For the text-containing cell, return its midpoint in [X, Y] coordinate format. 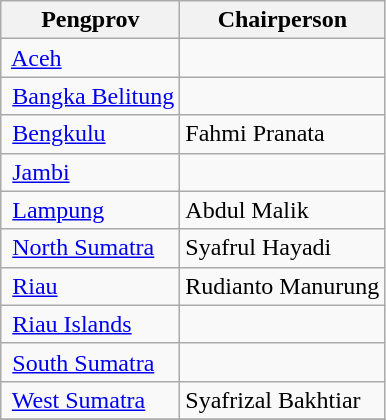
Bengkulu [90, 134]
Bangka Belitung [90, 96]
Rudianto Manurung [282, 286]
West Sumatra [90, 400]
South Sumatra [90, 362]
Fahmi Pranata [282, 134]
Jambi [90, 172]
North Sumatra [90, 248]
Abdul Malik [282, 210]
Syafrizal Bakhtiar [282, 400]
Aceh [90, 58]
Riau [90, 286]
Syafrul Hayadi [282, 248]
Riau Islands [90, 324]
Chairperson [282, 20]
Lampung [90, 210]
Pengprov [90, 20]
